Output the [x, y] coordinate of the center of the cell containing the given text.  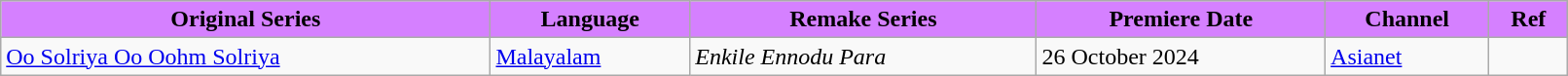
Oo Solriya Oo Oohm Solriya [245, 57]
Language [590, 19]
Ref [1528, 19]
Malayalam [590, 57]
Asianet [1407, 57]
Premiere Date [1182, 19]
Remake Series [863, 19]
26 October 2024 [1182, 57]
Channel [1407, 19]
Original Series [245, 19]
Enkile Ennodu Para [863, 57]
